For the text-containing cell, return its midpoint in (x, y) coordinate format. 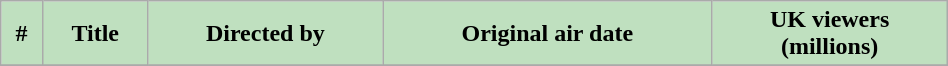
Directed by (265, 34)
UK viewers(millions) (830, 34)
Original air date (548, 34)
Title (95, 34)
# (22, 34)
